Determine the (X, Y) coordinate at the center of the cell enclosing the given text.  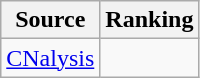
CNalysis (50, 58)
Ranking (150, 20)
Source (50, 20)
